For the text-containing cell, return its midpoint in (x, y) coordinate format. 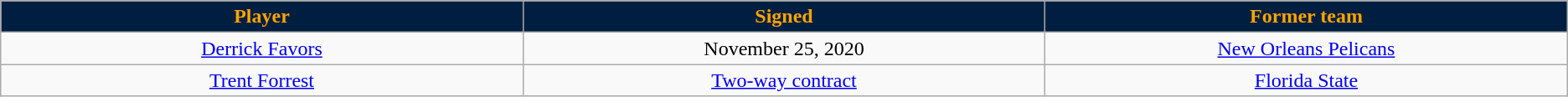
Derrick Favors (261, 48)
Signed (784, 17)
November 25, 2020 (784, 48)
Two-way contract (784, 80)
New Orleans Pelicans (1307, 48)
Former team (1307, 17)
Florida State (1307, 80)
Trent Forrest (261, 80)
Player (261, 17)
